Locate the cell with the specified text and output its [X, Y] center coordinate. 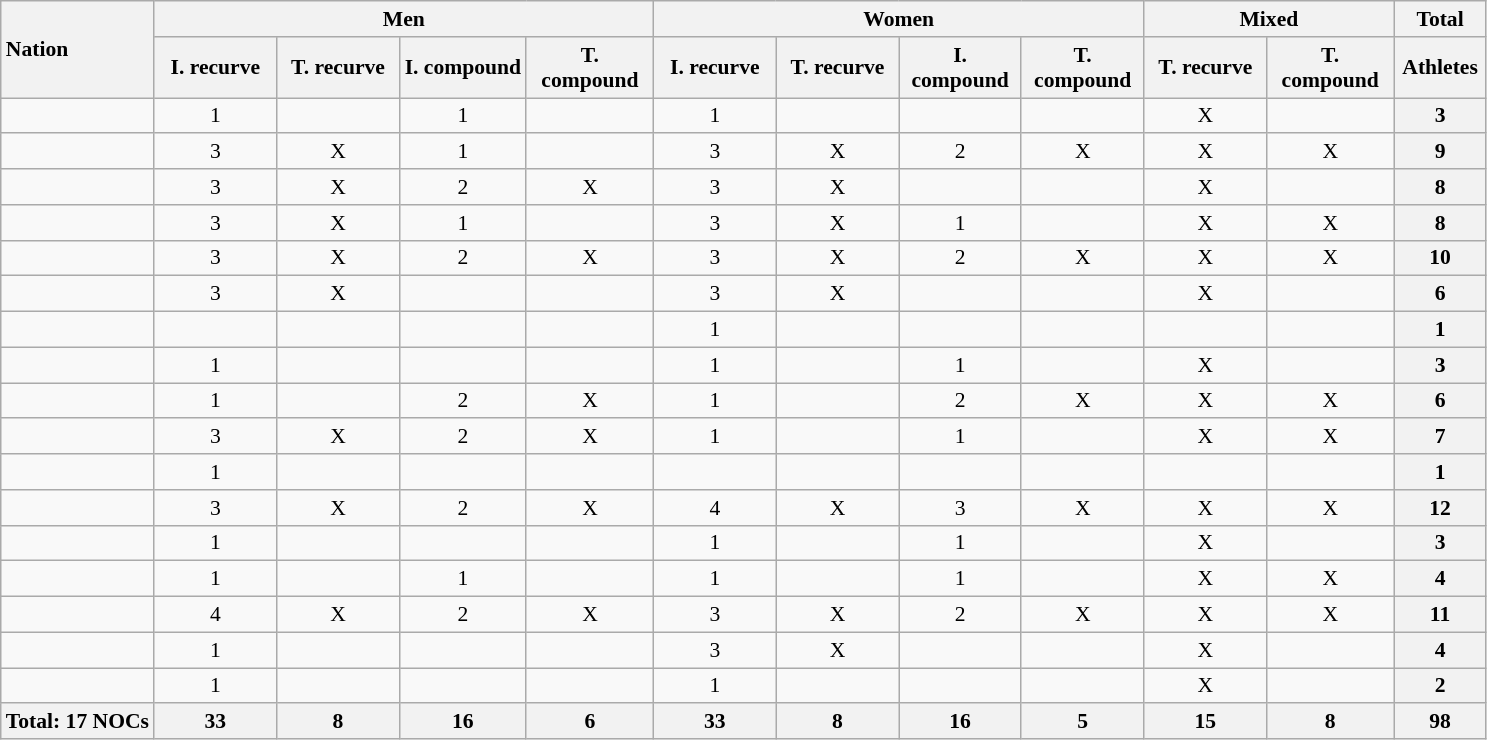
11 [1440, 615]
15 [1206, 722]
7 [1440, 437]
10 [1440, 258]
Total: 17 NOCs [78, 722]
Total [1440, 19]
9 [1440, 152]
12 [1440, 508]
Nation [78, 50]
Athletes [1440, 68]
98 [1440, 722]
5 [1082, 722]
Mixed [1269, 19]
Men [404, 19]
Women [899, 19]
